For the text-containing cell, return its midpoint in [x, y] coordinate format. 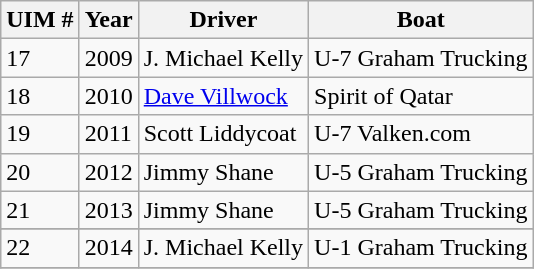
Scott Liddycoat [223, 134]
2011 [108, 134]
19 [40, 134]
22 [40, 248]
2009 [108, 58]
Driver [223, 20]
Spirit of Qatar [421, 96]
2013 [108, 210]
UIM # [40, 20]
17 [40, 58]
18 [40, 96]
20 [40, 172]
2012 [108, 172]
Boat [421, 20]
Year [108, 20]
U-7 Graham Trucking [421, 58]
U-7 Valken.com [421, 134]
U-1 Graham Trucking [421, 248]
21 [40, 210]
Dave Villwock [223, 96]
2014 [108, 248]
2010 [108, 96]
